Detect which cell encompasses the target text, then output its (x, y) center coordinate. 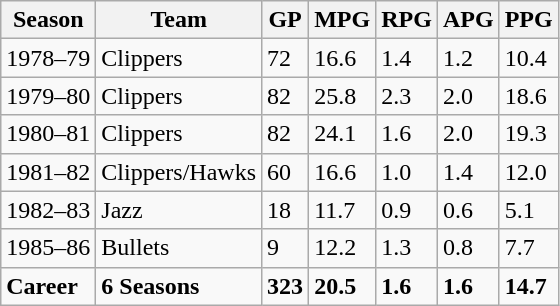
1981–82 (48, 172)
6 Seasons (179, 286)
24.1 (342, 134)
18 (286, 210)
12.0 (528, 172)
0.6 (468, 210)
18.6 (528, 96)
1.3 (407, 248)
Jazz (179, 210)
323 (286, 286)
19.3 (528, 134)
1980–81 (48, 134)
20.5 (342, 286)
12.2 (342, 248)
1.0 (407, 172)
0.8 (468, 248)
5.1 (528, 210)
APG (468, 20)
Career (48, 286)
9 (286, 248)
7.7 (528, 248)
MPG (342, 20)
PPG (528, 20)
Bullets (179, 248)
1.2 (468, 58)
GP (286, 20)
RPG (407, 20)
10.4 (528, 58)
0.9 (407, 210)
1978–79 (48, 58)
72 (286, 58)
2.3 (407, 96)
1979–80 (48, 96)
11.7 (342, 210)
Clippers/Hawks (179, 172)
14.7 (528, 286)
60 (286, 172)
25.8 (342, 96)
Team (179, 20)
Season (48, 20)
1982–83 (48, 210)
1985–86 (48, 248)
